Identify which cell holds the provided text, then report its [x, y] central coordinate. 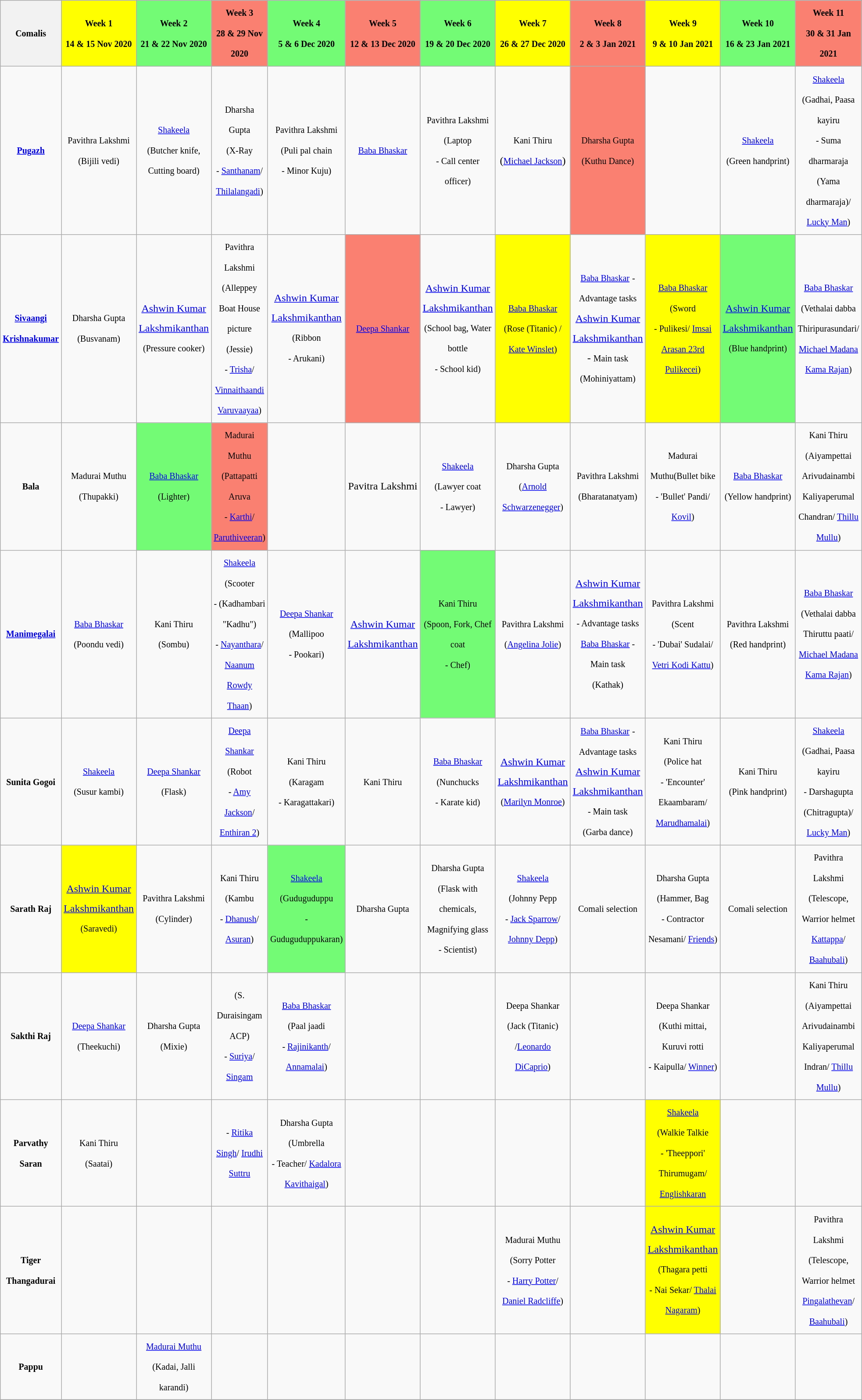
Dharsha Gupta(Umbrella- Teacher/ Kadalora Kavithaigal) [306, 1153]
Kani Thiru [383, 782]
Baba Bhaskar [383, 150]
Pavithra Lakshmi(Laptop- Call center officer) [458, 150]
Deepa Shankar(Mallipoo- Pookari) [306, 634]
Pappu [31, 1367]
Kani Thiru(Kambu- Dhanush/ Asuran) [240, 909]
Pavithra Lakshmi(Bijili vedi) [99, 150]
(S. Duraisingam ACP)- Suriya/ Singam [240, 1036]
Shakeela(Lawyer coat- Lawyer) [458, 486]
Ashwin Kumar Lakshmikanthan - Advantage tasksBaba Bhaskar - Main task(Kathak) [608, 634]
Deepa Shankar [383, 329]
Shakeela(Green handprint) [758, 150]
Deepa Shankar(Jack (Titanic) /Leonardo DiCaprio) [533, 1036]
Pavithra Lakshmi(Cylinder) [174, 909]
Sarath Raj [31, 909]
Kani Thiru(Aiyampettai Arivudainambi Kaliyaperumal Indran/ Thillu Mullu) [828, 1036]
Madurai Muthu(Pattapatti Aruva- Karthi/ Paruthiveeran) [240, 486]
Week 99 & 10 Jan 2021 [683, 33]
Baba Bhaskar(Poondu vedi) [99, 634]
Baba Bhaskar(Paal jaadi- Rajinikanth/ Annamalai) [306, 1036]
Kani Thiru(Police hat- 'Encounter' Ekaambaram/ Marudhamalai) [683, 782]
Ashwin Kumar Lakshmikanthan(Thagara petti- Nai Sekar/ Thalai Nagaram) [683, 1270]
Pugazh [31, 150]
Pavithra Lakshmi(Telescope, Warrior helmetKattappa/ Baahubali) [828, 909]
Bala [31, 486]
Kani Thiru(Saatai) [99, 1153]
Ashwin Kumar Lakshmikanthan(Saravedi) [99, 909]
Week 328 & 29 Nov 2020 [240, 33]
Madurai Muthu(Sorry Potter- Harry Potter/ Daniel Radcliffe) [533, 1270]
Deepa Shankar(Flask) [174, 782]
Shakeela(Johnny Pepp- Jack Sparrow/ Johnny Depp) [533, 909]
Madurai Muthu(Thupakki) [99, 486]
Deepa Shankar(Robot- Amy Jackson/ Enthiran 2) [240, 782]
Shakeela(Gadhai, Paasa kayiru- Suma dharmaraja(Yama dharmaraja)/ Lucky Man) [828, 150]
Dharsha Gupta(Flask with chemicals, Magnifying glass- Scientist) [458, 909]
Week 726 & 27 Dec 2020 [533, 33]
Shakeela(Walkie Talkie- 'Theeppori' Thirumugam/ Englishkaran [683, 1153]
Week 619 & 20 Dec 2020 [458, 33]
Ashwin Kumar Lakshmikanthan(School bag, Water bottle- School kid) [458, 329]
Sivaangi Krishnakumar [31, 329]
Kani Thiru(Karagam- Karagattakari) [306, 782]
Manimegalai [31, 634]
Kani Thiru(Aiyampettai Arivudainambi Kaliyaperumal Chandran/ Thillu Mullu) [828, 486]
Week 1016 & 23 Jan 2021 [758, 33]
Kani Thiru(Michael Jackson) [533, 150]
Madurai Muthu(Kadai, Jalli karandi) [174, 1367]
Baba Bhaskar - Advantage tasksAshwin Kumar Lakshmikanthan - Main task(Mohiniyattam) [608, 329]
- Ritika Singh/ Irudhi Suttru [240, 1153]
Ashwin Kumar Lakshmikanthan [383, 634]
Pavithra Lakshmi(Bharatanatyam) [608, 486]
Shakeela(Butcher knife, Cutting board) [174, 150]
Dharsha Gupta(Arnold Schwarzenegger) [533, 486]
Ashwin Kumar Lakshmikanthan(Pressure cooker) [174, 329]
Pavithra Lakshmi(Puli pal chain- Minor Kuju) [306, 150]
Kani Thiru(Pink handprint) [758, 782]
Shakeela(Gadhai, Paasa kayiru- Darshagupta(Chitragupta)/ Lucky Man) [828, 782]
Deepa Shankar(Kuthi mittai, Kuruvi rotti- Kaipulla/ Winner) [683, 1036]
Week 82 & 3 Jan 2021 [608, 33]
Shakeela(Scooter- (Kadhambari "Kadhu")- Nayanthara/ Naanum Rowdy Thaan) [240, 634]
Comalis [31, 33]
Pavithra Lakshmi(Scent- 'Dubai' Sudalai/ Vetri Kodi Kattu) [683, 634]
Pavithra Lakshmi(Angelina Jolie) [533, 634]
Baba Bhaskar - Advantage tasksAshwin Kumar Lakshmikanthan - Main task(Garba dance) [608, 782]
Madurai Muthu(Bullet bike- 'Bullet' Pandi/ Kovil) [683, 486]
Sunita Gogoi [31, 782]
Pavitra Lakshmi [383, 486]
Parvathy Saran [31, 1153]
Ashwin Kumar Lakshmikanthan(Ribbon- Arukani) [306, 329]
Baba Bhaskar(Lighter) [174, 486]
Baba Bhaskar(Vethalai dabbaThiruttu paati/ Michael Madana Kama Rajan) [828, 634]
Pavithra Lakshmi(Red handprint) [758, 634]
Baba Bhaskar(Rose (Titanic) / Kate Winslet) [533, 329]
Kani Thiru(Spoon, Fork, Chef coat- Chef) [458, 634]
Dharsha Gupta [383, 909]
Ashwin Kumar Lakshmikanthan(Blue handprint) [758, 329]
Sakthi Raj [31, 1036]
Week 45 & 6 Dec 2020 [306, 33]
Baba Bhaskar(Sword- Pulikesi/ Imsai Arasan 23rd Pulikecei) [683, 329]
Shakeela(Susur kambi) [99, 782]
Dharsha Gupta(Hammer, Bag- Contractor Nesamani/ Friends) [683, 909]
Deepa Shankar(Theekuchi) [99, 1036]
Pavithra Lakshmi(Alleppey Boat House picture(Jessie)- Trisha/ Vinnaithaandi Varuvaayaa) [240, 329]
Week 512 & 13 Dec 2020 [383, 33]
Pavithra Lakshmi(Telescope, Warrior helmetPingalathevan/ Baahubali) [828, 1270]
Week 221 & 22 Nov 2020 [174, 33]
Baba Bhaskar(Nunchucks- Karate kid) [458, 782]
Week 114 & 15 Nov 2020 [99, 33]
Baba Bhaskar(Vethalai dabbaThiripurasundari/ Michael Madana Kama Rajan) [828, 329]
Baba Bhaskar(Yellow handprint) [758, 486]
Dharsha Gupta(Kuthu Dance) [608, 150]
Dharsha Gupta(Mixie) [174, 1036]
Kani Thiru(Sombu) [174, 634]
Week 1130 & 31 Jan 2021 [828, 33]
Shakeela(Guduguduppu- Guduguduppukaran) [306, 909]
Dharsha Gupta(Busvanam) [99, 329]
Tiger Thangadurai [31, 1270]
Ashwin Kumar Lakshmikanthan(Marilyn Monroe) [533, 782]
Dharsha Gupta(X-Ray- Santhanam/ Thilalangadi) [240, 150]
